Return [x, y] of the center of cell containing provided text 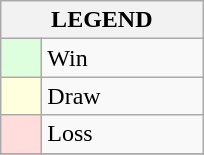
Loss [122, 134]
LEGEND [102, 20]
Draw [122, 96]
Win [122, 58]
